Pinpoint the cell where the given text exists, returning its [x, y] midpoint coordinate. 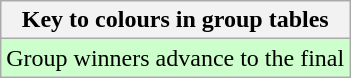
Group winners advance to the final [176, 58]
Key to colours in group tables [176, 20]
